Provide the [X, Y] coordinate of the cell's center where the given text is located.  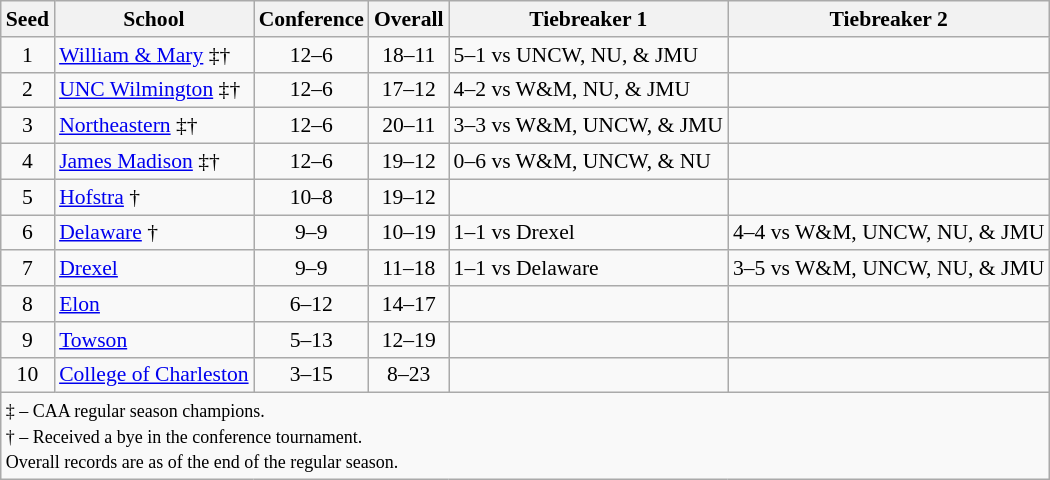
8–23 [409, 375]
3–5 vs W&M, UNCW, NU, & JMU [888, 269]
Northeastern ‡† [154, 126]
10 [28, 375]
Hofstra † [154, 197]
4 [28, 162]
10–19 [409, 233]
0–6 vs W&M, UNCW, & NU [588, 162]
12–19 [409, 340]
College of Charleston [154, 375]
18–11 [409, 55]
Tiebreaker 2 [888, 19]
Tiebreaker 1 [588, 19]
Towson [154, 340]
Seed [28, 19]
Conference [312, 19]
Delaware † [154, 233]
Elon [154, 304]
5–1 vs UNCW, NU, & JMU [588, 55]
11–18 [409, 269]
Overall [409, 19]
3–15 [312, 375]
‡ – CAA regular season champions.† – Received a bye in the conference tournament.Overall records are as of the end of the regular season. [526, 436]
1 [28, 55]
14–17 [409, 304]
7 [28, 269]
1–1 vs Drexel [588, 233]
5 [28, 197]
6–12 [312, 304]
4–2 vs W&M, NU, & JMU [588, 90]
10–8 [312, 197]
3–3 vs W&M, UNCW, & JMU [588, 126]
8 [28, 304]
17–12 [409, 90]
3 [28, 126]
Drexel [154, 269]
James Madison ‡† [154, 162]
6 [28, 233]
9 [28, 340]
William & Mary ‡† [154, 55]
2 [28, 90]
20–11 [409, 126]
5–13 [312, 340]
School [154, 19]
4–4 vs W&M, UNCW, NU, & JMU [888, 233]
UNC Wilmington ‡† [154, 90]
1–1 vs Delaware [588, 269]
